Scan for the cell matching the given text and deliver its (x, y) coordinate at center. 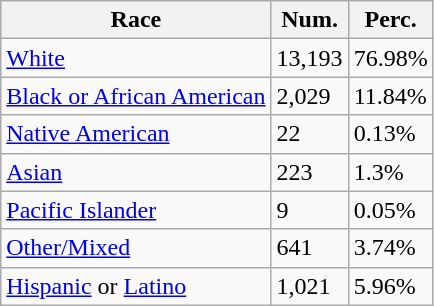
9 (310, 210)
1.3% (390, 172)
1,021 (310, 286)
Hispanic or Latino (136, 286)
641 (310, 248)
White (136, 58)
11.84% (390, 96)
76.98% (390, 58)
223 (310, 172)
0.05% (390, 210)
13,193 (310, 58)
Black or African American (136, 96)
2,029 (310, 96)
22 (310, 134)
Native American (136, 134)
5.96% (390, 286)
0.13% (390, 134)
Pacific Islander (136, 210)
Race (136, 20)
Other/Mixed (136, 248)
Num. (310, 20)
Asian (136, 172)
Perc. (390, 20)
3.74% (390, 248)
